Pinpoint the cell where the given text exists, returning its [x, y] midpoint coordinate. 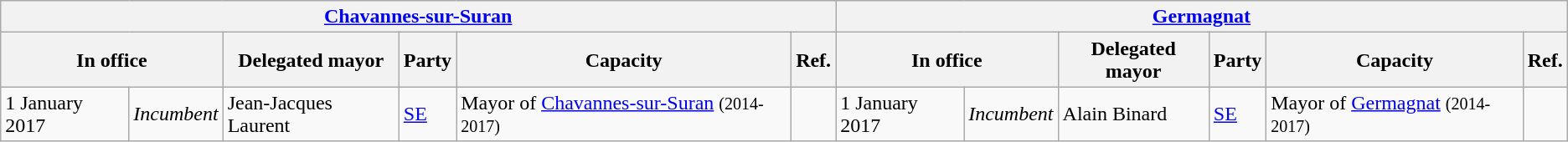
Mayor of Chavannes-sur-Suran (2014-2017) [624, 114]
Alain Binard [1133, 114]
Mayor of Germagnat (2014-2017) [1395, 114]
Jean-Jacques Laurent [311, 114]
Germagnat [1202, 17]
Chavannes-sur-Suran [419, 17]
